Identify which cell holds the provided text, then report its (x, y) central coordinate. 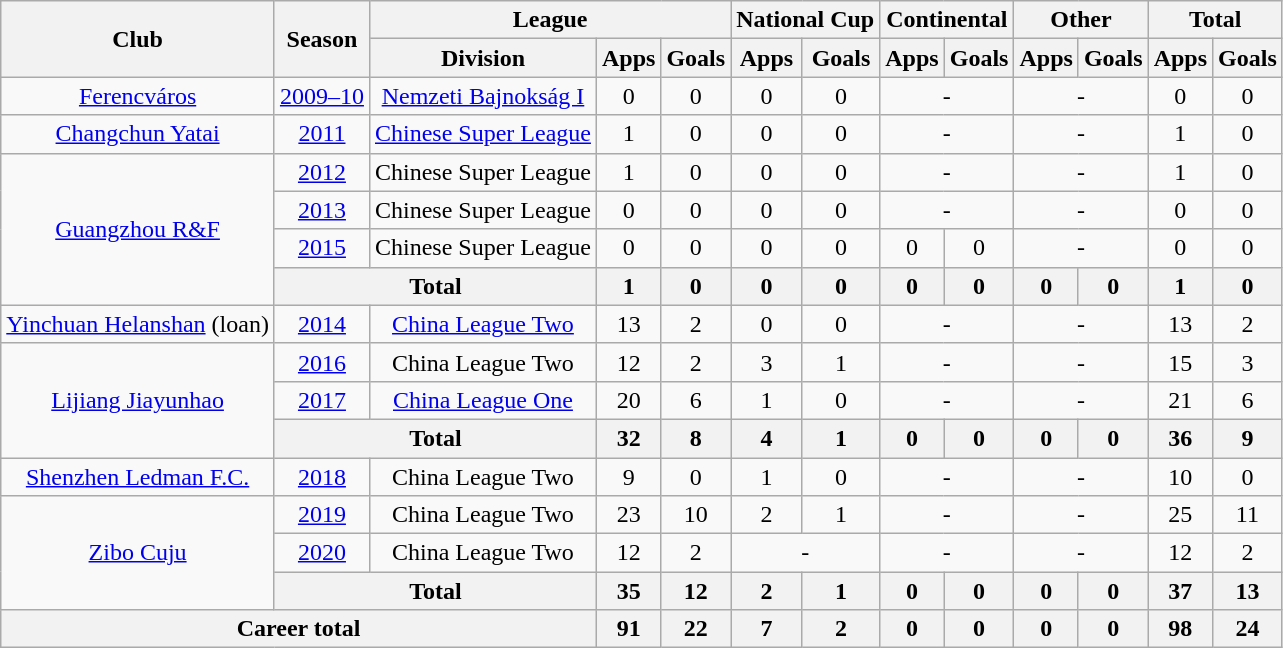
2014 (322, 324)
Guangzhou R&F (138, 229)
Division (482, 58)
36 (1180, 438)
25 (1180, 515)
20 (628, 400)
China League One (482, 400)
Club (138, 39)
League (550, 20)
23 (628, 515)
Yinchuan Helanshan (loan) (138, 324)
98 (1180, 629)
Continental (947, 20)
Nemzeti Bajnokság I (482, 96)
2011 (322, 134)
2019 (322, 515)
Career total (299, 629)
Season (322, 39)
Changchun Yatai (138, 134)
Ferencváros (138, 96)
35 (628, 591)
15 (1180, 362)
8 (696, 438)
32 (628, 438)
National Cup (806, 20)
2015 (322, 248)
2017 (322, 400)
21 (1180, 400)
2018 (322, 477)
2013 (322, 210)
91 (628, 629)
7 (767, 629)
11 (1248, 515)
24 (1248, 629)
2020 (322, 553)
4 (767, 438)
2016 (322, 362)
37 (1180, 591)
Shenzhen Ledman F.C. (138, 477)
Other (1081, 20)
22 (696, 629)
Lijiang Jiayunhao (138, 400)
2012 (322, 172)
2009–10 (322, 96)
Zibo Cuju (138, 553)
